Capture the cell that displays the provided text and extract its (X, Y) central coordinate. 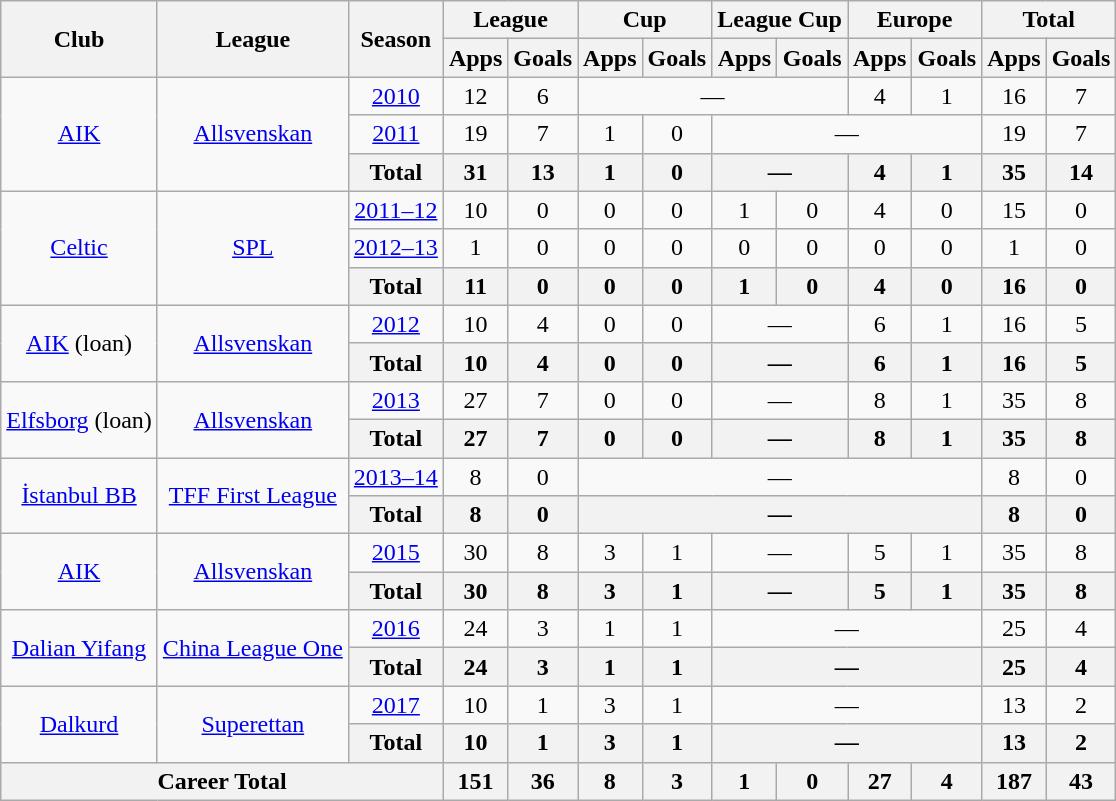
Season (396, 39)
Cup (645, 20)
2017 (396, 705)
Europe (915, 20)
12 (475, 96)
Elfsborg (loan) (80, 419)
2015 (396, 553)
31 (475, 172)
2013 (396, 400)
43 (1081, 781)
Dalian Yifang (80, 648)
Dalkurd (80, 724)
İstanbul BB (80, 496)
Superettan (252, 724)
187 (1014, 781)
2012–13 (396, 248)
11 (475, 286)
14 (1081, 172)
Celtic (80, 248)
2011–12 (396, 210)
AIK (loan) (80, 343)
2012 (396, 324)
Club (80, 39)
151 (475, 781)
Career Total (222, 781)
15 (1014, 210)
TFF First League (252, 496)
League Cup (780, 20)
SPL (252, 248)
36 (543, 781)
2011 (396, 134)
2016 (396, 629)
2010 (396, 96)
China League One (252, 648)
2013–14 (396, 477)
